Provide the [X, Y] coordinate of the cell's center where the given text is located.  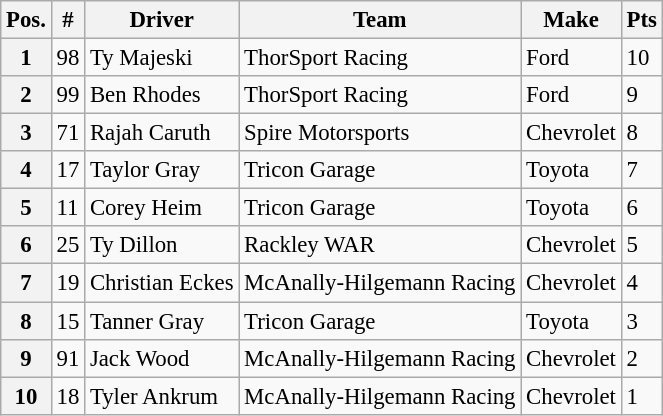
Jack Wood [162, 358]
Rackley WAR [380, 245]
Taylor Gray [162, 170]
91 [68, 358]
Spire Motorsports [380, 133]
71 [68, 133]
Team [380, 20]
18 [68, 396]
Ty Majeski [162, 58]
Pos. [26, 20]
25 [68, 245]
Pts [642, 20]
99 [68, 95]
Tanner Gray [162, 321]
Corey Heim [162, 208]
17 [68, 170]
Driver [162, 20]
Ben Rhodes [162, 95]
Christian Eckes [162, 283]
Ty Dillon [162, 245]
11 [68, 208]
# [68, 20]
15 [68, 321]
19 [68, 283]
98 [68, 58]
Make [571, 20]
Rajah Caruth [162, 133]
Tyler Ankrum [162, 396]
